Pinpoint the cell where the given text exists, returning its [x, y] midpoint coordinate. 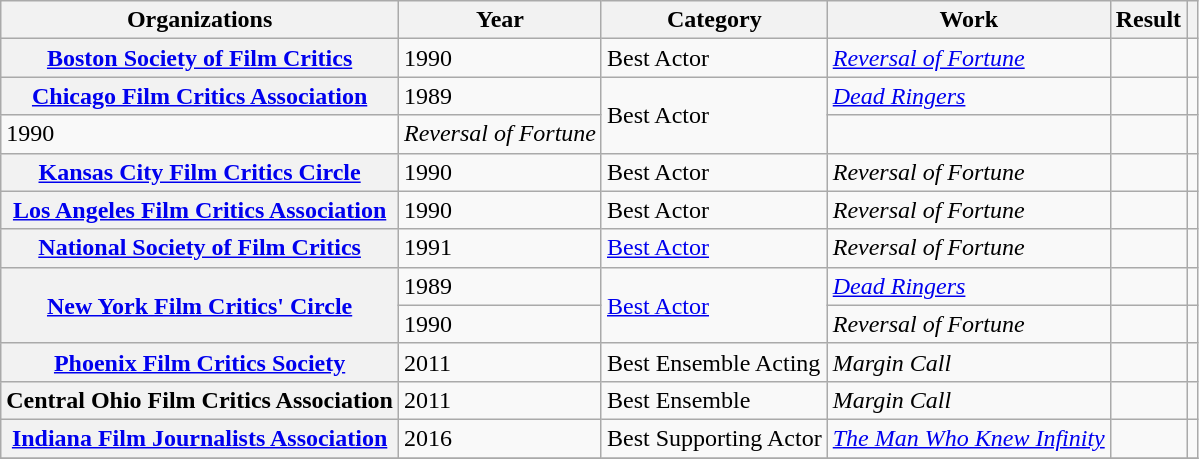
Best Ensemble [714, 400]
Organizations [200, 20]
Los Angeles Film Critics Association [200, 210]
Best Ensemble Acting [714, 362]
Indiana Film Journalists Association [200, 438]
Best Supporting Actor [714, 438]
Phoenix Film Critics Society [200, 362]
Kansas City Film Critics Circle [200, 172]
Central Ohio Film Critics Association [200, 400]
Work [968, 20]
Year [500, 20]
The Man Who Knew Infinity [968, 438]
2016 [500, 438]
Result [1148, 20]
Boston Society of Film Critics [200, 58]
Chicago Film Critics Association [200, 96]
New York Film Critics' Circle [200, 305]
1991 [500, 248]
Category [714, 20]
National Society of Film Critics [200, 248]
